Search for the cell housing the specified text and yield its [X, Y] center coordinate. 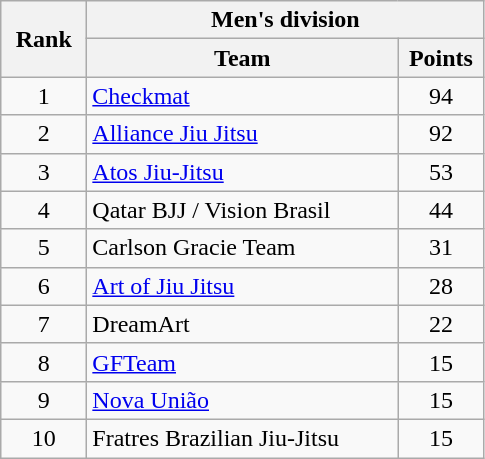
2 [44, 134]
Fratres Brazilian Jiu-Jitsu [242, 438]
28 [441, 286]
Carlson Gracie Team [242, 248]
92 [441, 134]
GFTeam [242, 362]
Alliance Jiu Jitsu [242, 134]
22 [441, 324]
31 [441, 248]
Art of Jiu Jitsu [242, 286]
5 [44, 248]
Points [441, 58]
7 [44, 324]
1 [44, 96]
Team [242, 58]
8 [44, 362]
44 [441, 210]
Rank [44, 39]
53 [441, 172]
94 [441, 96]
9 [44, 400]
3 [44, 172]
6 [44, 286]
10 [44, 438]
Checkmat [242, 96]
Nova União [242, 400]
DreamArt [242, 324]
Qatar BJJ / Vision Brasil [242, 210]
Atos Jiu-Jitsu [242, 172]
Men's division [286, 20]
4 [44, 210]
